Find where the given text appears and provide that cell's center as (x, y) coordinate. 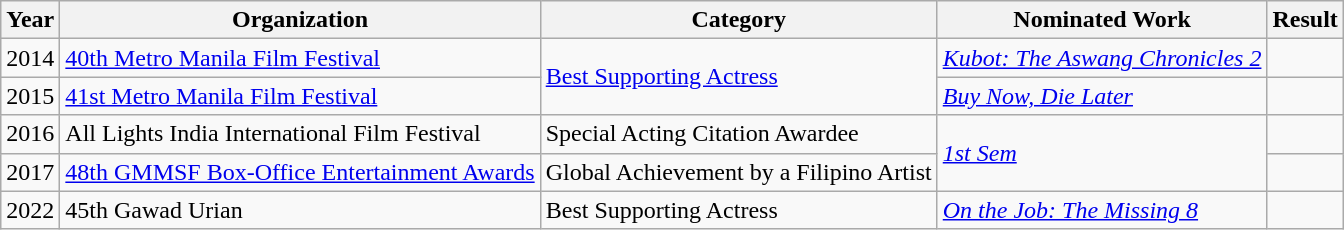
Nominated Work (1102, 20)
Special Acting Citation Awardee (738, 134)
1st Sem (1102, 153)
Global Achievement by a Filipino Artist (738, 172)
48th GMMSF Box-Office Entertainment Awards (300, 172)
Year (30, 20)
Kubot: The Aswang Chronicles 2 (1102, 58)
Category (738, 20)
On the Job: The Missing 8 (1102, 210)
2015 (30, 96)
2017 (30, 172)
40th Metro Manila Film Festival (300, 58)
2022 (30, 210)
Buy Now, Die Later (1102, 96)
41st Metro Manila Film Festival (300, 96)
Result (1305, 20)
45th Gawad Urian (300, 210)
All Lights India International Film Festival (300, 134)
Organization (300, 20)
2014 (30, 58)
2016 (30, 134)
